Pinpoint the cell where the given text exists, returning its [x, y] midpoint coordinate. 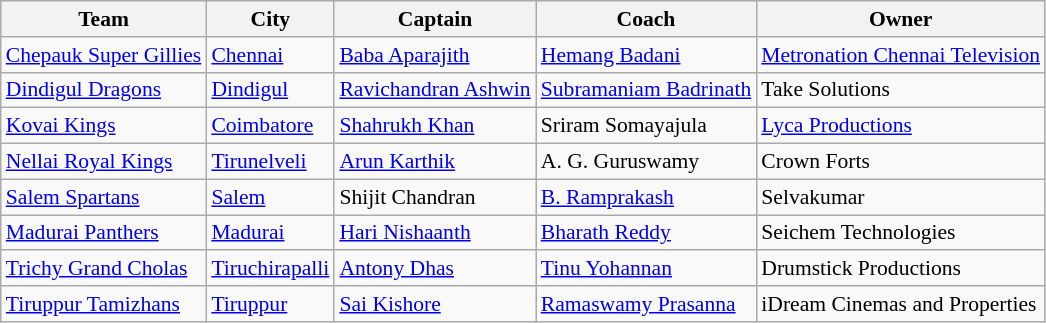
Madurai Panthers [104, 233]
Ravichandran Ashwin [434, 90]
Coimbatore [270, 126]
Shahrukh Khan [434, 126]
Ramaswamy Prasanna [646, 304]
City [270, 19]
Dindigul [270, 90]
Arun Karthik [434, 162]
Antony Dhas [434, 269]
Tinu Yohannan [646, 269]
Sai Kishore [434, 304]
Drumstick Productions [900, 269]
Tiruppur [270, 304]
Chepauk Super Gillies [104, 55]
Owner [900, 19]
Selvakumar [900, 197]
Tirunelveli [270, 162]
B. Ramprakash [646, 197]
Metronation Chennai Television [900, 55]
Madurai [270, 233]
Salem [270, 197]
Bharath Reddy [646, 233]
Sriram Somayajula [646, 126]
Take Solutions [900, 90]
Hemang Badani [646, 55]
Hari Nishaanth [434, 233]
Lyca Productions [900, 126]
Kovai Kings [104, 126]
Dindigul Dragons [104, 90]
A. G. Guruswamy [646, 162]
Tiruchirapalli [270, 269]
Salem Spartans [104, 197]
iDream Cinemas and Properties [900, 304]
Chennai [270, 55]
Trichy Grand Cholas [104, 269]
Seichem Technologies [900, 233]
Nellai Royal Kings [104, 162]
Captain [434, 19]
Baba Aparajith [434, 55]
Crown Forts [900, 162]
Shijit Chandran [434, 197]
Coach [646, 19]
Subramaniam Badrinath [646, 90]
Team [104, 19]
Tiruppur Tamizhans [104, 304]
